Extract the [x, y] coordinate from the center of the cell holding the provided text.  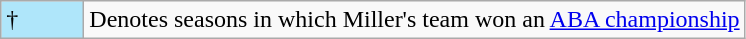
† [42, 20]
Denotes seasons in which Miller's team won an ABA championship [414, 20]
